Return (x, y) of the center of cell containing provided text 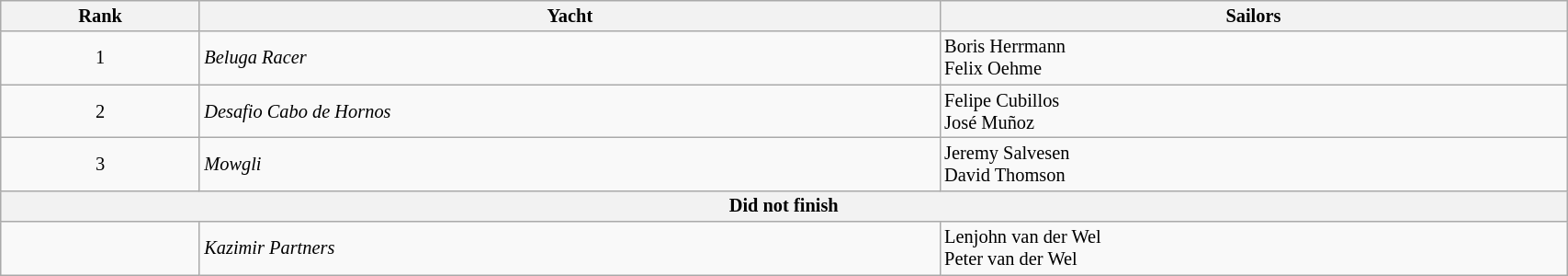
Jeremy Salvesen David Thomson (1253, 164)
Mowgli (570, 164)
Rank (101, 16)
Desafio Cabo de Hornos (570, 111)
Lenjohn van der Wel Peter van der Wel (1253, 248)
Did not finish (784, 206)
Sailors (1253, 16)
3 (101, 164)
Kazimir Partners (570, 248)
Beluga Racer (570, 58)
Yacht (570, 16)
2 (101, 111)
Felipe Cubillos José Muñoz (1253, 111)
1 (101, 58)
Boris Herrmann Felix Oehme (1253, 58)
